Search for the cell housing the specified text and yield its [x, y] center coordinate. 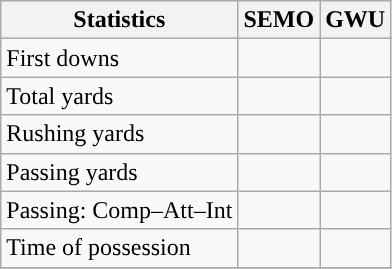
Passing: Comp–Att–Int [120, 210]
Total yards [120, 96]
Rushing yards [120, 134]
GWU [356, 20]
First downs [120, 58]
Time of possession [120, 248]
Passing yards [120, 172]
SEMO [279, 20]
Statistics [120, 20]
